Return the (X, Y) coordinate for the center point of the cell that contains the specified text.  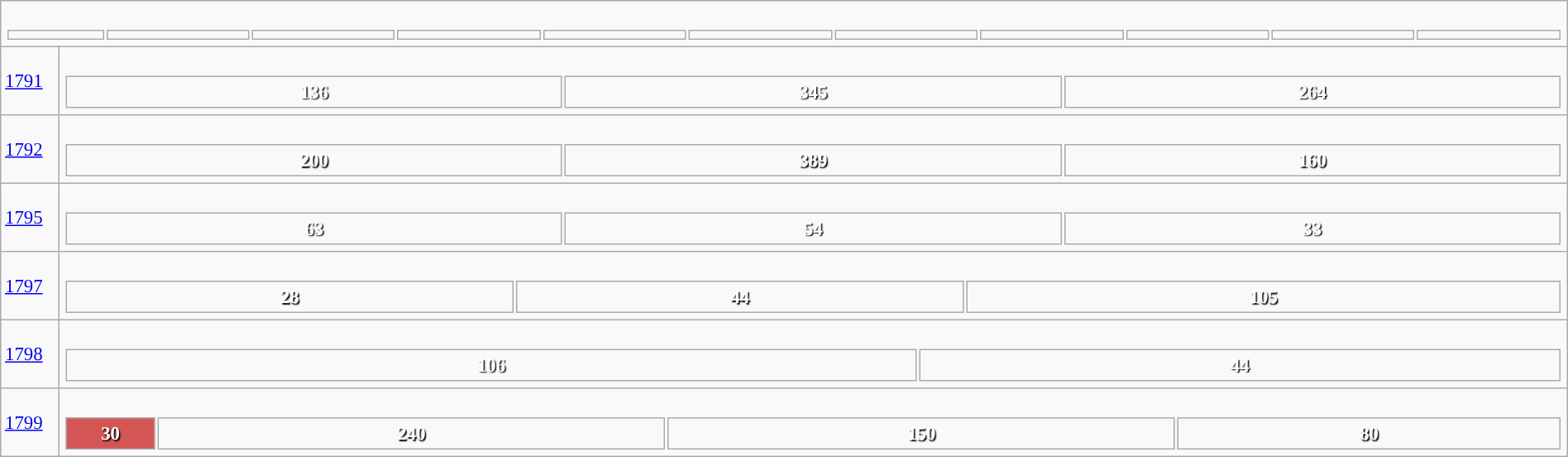
106 44 (813, 354)
105 (1264, 296)
1797 (30, 286)
28 (289, 296)
1791 (30, 81)
200 389 160 (813, 149)
30 (111, 434)
150 (921, 434)
136 (314, 91)
63 (314, 228)
1795 (30, 217)
1792 (30, 149)
63 54 33 (813, 217)
33 (1312, 228)
54 (813, 228)
240 (412, 434)
200 (314, 161)
1799 (30, 422)
106 (491, 366)
389 (813, 161)
264 (1312, 91)
136 345 264 (813, 81)
345 (813, 91)
160 (1312, 161)
30 240 150 80 (813, 422)
28 44 105 (813, 286)
1798 (30, 354)
80 (1370, 434)
